Find where the given text appears and provide that cell's center as (X, Y) coordinate. 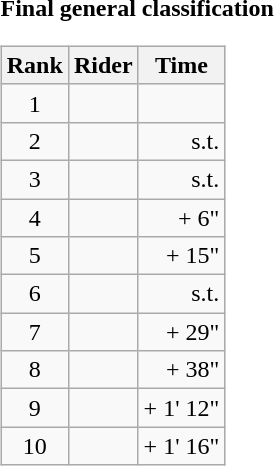
+ 6" (182, 217)
+ 1' 12" (182, 408)
7 (34, 332)
+ 29" (182, 332)
1 (34, 103)
6 (34, 294)
10 (34, 446)
3 (34, 179)
+ 15" (182, 256)
9 (34, 408)
2 (34, 141)
Time (182, 65)
5 (34, 256)
Rank (34, 65)
Rider (103, 65)
+ 38" (182, 370)
8 (34, 370)
4 (34, 217)
+ 1' 16" (182, 446)
